Return (X, Y) of the center of cell containing provided text 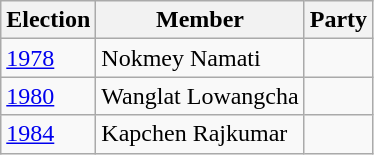
1980 (48, 96)
Member (200, 20)
1978 (48, 58)
Kapchen Rajkumar (200, 134)
Election (48, 20)
Nokmey Namati (200, 58)
Wanglat Lowangcha (200, 96)
1984 (48, 134)
Party (338, 20)
